Detect which cell encompasses the target text, then output its (x, y) center coordinate. 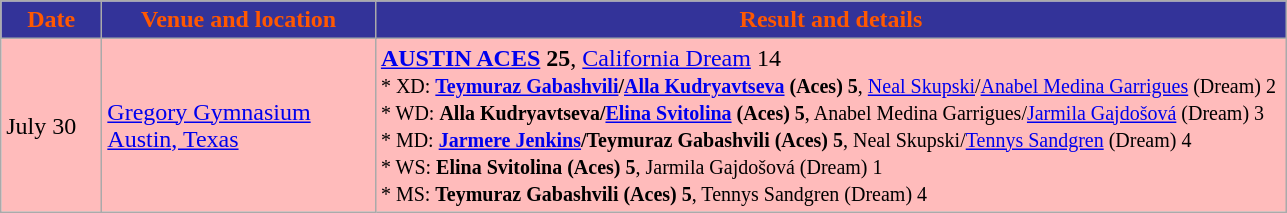
Venue and location (239, 20)
Date (52, 20)
Result and details (830, 20)
July 30 (52, 126)
Gregory GymnasiumAustin, Texas (239, 126)
